Output the [X, Y] coordinate of the center of the cell containing the given text.  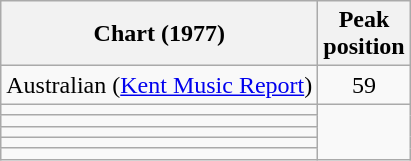
Chart (1977) [160, 34]
Australian (Kent Music Report) [160, 85]
Peakposition [364, 34]
59 [364, 85]
